Return [X, Y] of the center of cell containing provided text 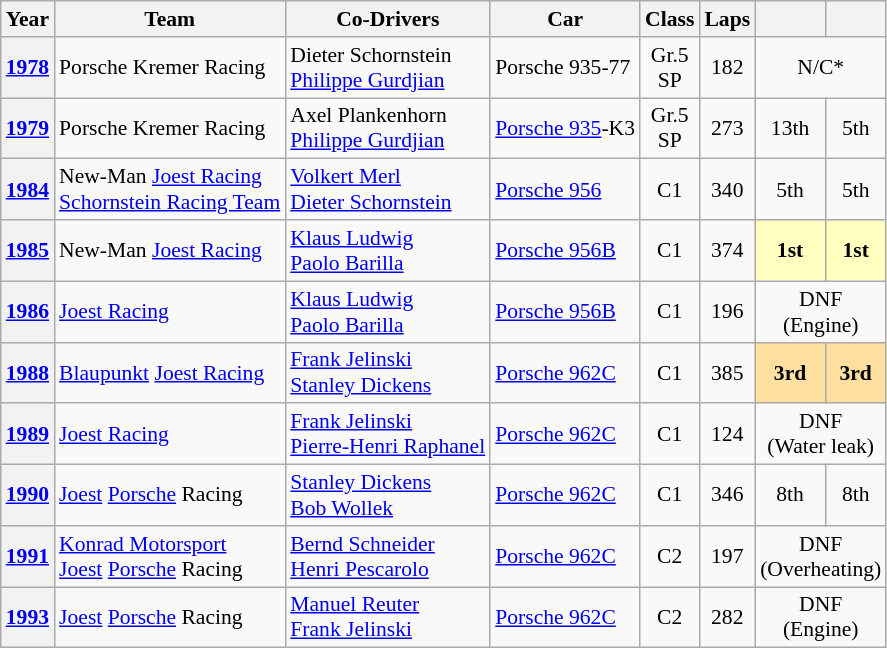
Porsche 935-77 [565, 68]
1984 [28, 190]
Laps [727, 19]
Frank Jelinski Stanley Dickens [388, 372]
182 [727, 68]
Frank Jelinski Pierre-Henri Raphanel [388, 434]
Blaupunkt Joest Racing [170, 372]
340 [727, 190]
282 [727, 618]
Axel Plankenhorn Philippe Gurdjian [388, 128]
Bernd Schneider Henri Pescarolo [388, 556]
273 [727, 128]
New-Man Joest Racing Schornstein Racing Team [170, 190]
1986 [28, 312]
N/C* [820, 68]
1979 [28, 128]
Porsche 935-K3 [565, 128]
Dieter Schornstein Philippe Gurdjian [388, 68]
1988 [28, 372]
Team [170, 19]
1985 [28, 250]
197 [727, 556]
13th [790, 128]
New-Man Joest Racing [170, 250]
Porsche 956 [565, 190]
385 [727, 372]
1991 [28, 556]
Manuel Reuter Frank Jelinski [388, 618]
1993 [28, 618]
374 [727, 250]
DNF(Water leak) [820, 434]
Volkert Merl Dieter Schornstein [388, 190]
Car [565, 19]
Co-Drivers [388, 19]
DNF(Overheating) [820, 556]
Class [670, 19]
1990 [28, 496]
Year [28, 19]
Konrad Motorsport Joest Porsche Racing [170, 556]
346 [727, 496]
Stanley Dickens Bob Wollek [388, 496]
1978 [28, 68]
1989 [28, 434]
124 [727, 434]
196 [727, 312]
